Search for the cell housing the specified text and yield its [X, Y] center coordinate. 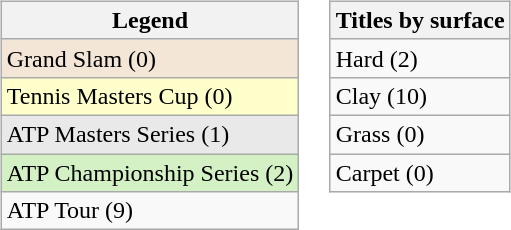
Hard (2) [420, 58]
Legend [150, 20]
Tennis Masters Cup (0) [150, 96]
Grass (0) [420, 134]
Carpet (0) [420, 173]
ATP Championship Series (2) [150, 173]
ATP Masters Series (1) [150, 134]
Clay (10) [420, 96]
Titles by surface [420, 20]
ATP Tour (9) [150, 211]
Grand Slam (0) [150, 58]
